Find where the given text appears and provide that cell's center as (x, y) coordinate. 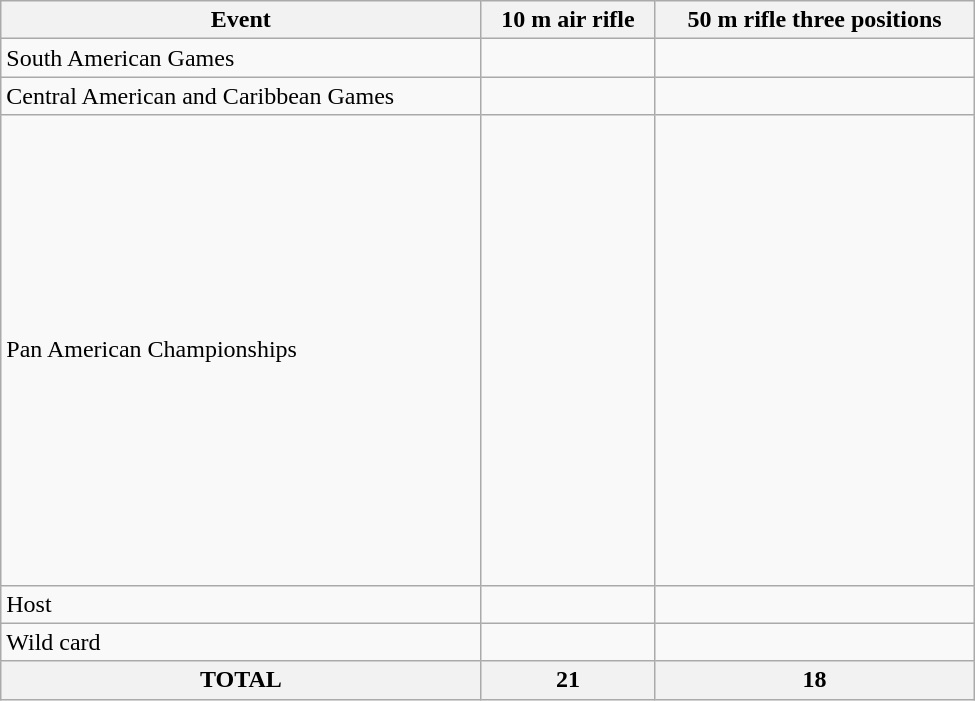
21 (568, 680)
Wild card (241, 642)
18 (814, 680)
Host (241, 604)
50 m rifle three positions (814, 20)
Central American and Caribbean Games (241, 96)
10 m air rifle (568, 20)
South American Games (241, 58)
TOTAL (241, 680)
Pan American Championships (241, 350)
Event (241, 20)
